Capture the cell that displays the provided text and extract its [X, Y] central coordinate. 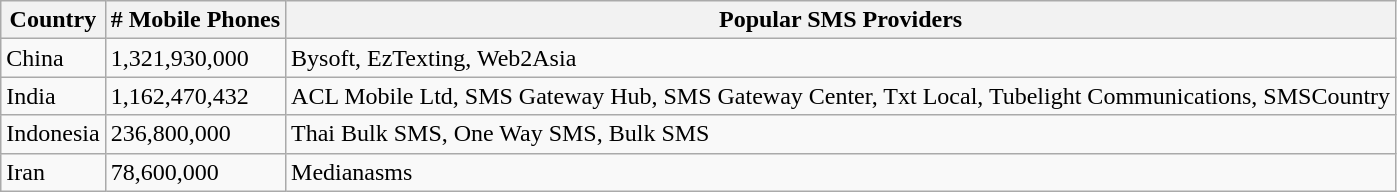
ACL Mobile Ltd, SMS Gateway Hub, SMS Gateway Center, Txt Local, Tubelight Communications, SMSCountry [841, 96]
Indonesia [53, 134]
India [53, 96]
1,321,930,000 [195, 58]
# Mobile Phones [195, 20]
Thai Bulk SMS, One Way SMS, Bulk SMS [841, 134]
Bysoft, EzTexting, Web2Asia [841, 58]
Iran [53, 172]
Medianasms [841, 172]
78,600,000 [195, 172]
China [53, 58]
Country [53, 20]
1,162,470,432 [195, 96]
Popular SMS Providers [841, 20]
236,800,000 [195, 134]
